Search for the cell housing the specified text and yield its [x, y] center coordinate. 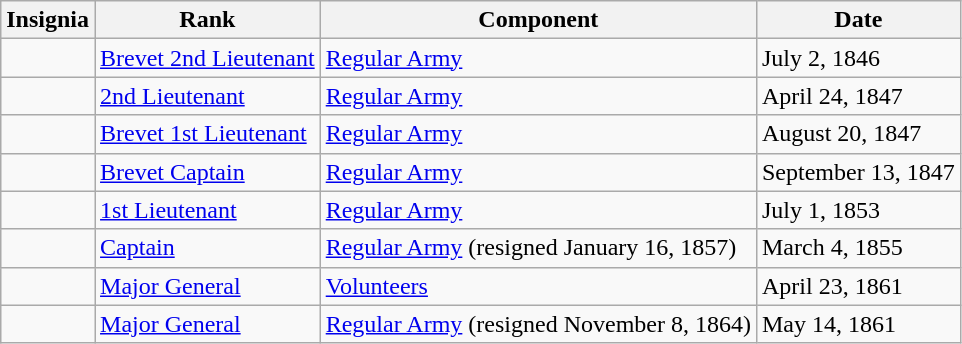
July 2, 1846 [858, 58]
September 13, 1847 [858, 172]
1st Lieutenant [208, 210]
Component [538, 20]
Regular Army (resigned November 8, 1864) [538, 324]
Captain [208, 248]
Insignia [48, 20]
April 23, 1861 [858, 286]
Regular Army (resigned January 16, 1857) [538, 248]
Brevet 1st Lieutenant [208, 134]
Brevet 2nd Lieutenant [208, 58]
March 4, 1855 [858, 248]
July 1, 1853 [858, 210]
Brevet Captain [208, 172]
Rank [208, 20]
2nd Lieutenant [208, 96]
August 20, 1847 [858, 134]
May 14, 1861 [858, 324]
April 24, 1847 [858, 96]
Volunteers [538, 286]
Date [858, 20]
